Locate the cell with the specified text and output its [X, Y] center coordinate. 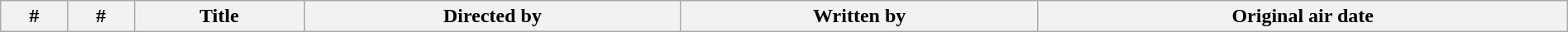
Directed by [493, 16]
Title [218, 16]
Written by [859, 16]
Original air date [1303, 16]
